Identify which cell holds the provided text, then report its (X, Y) central coordinate. 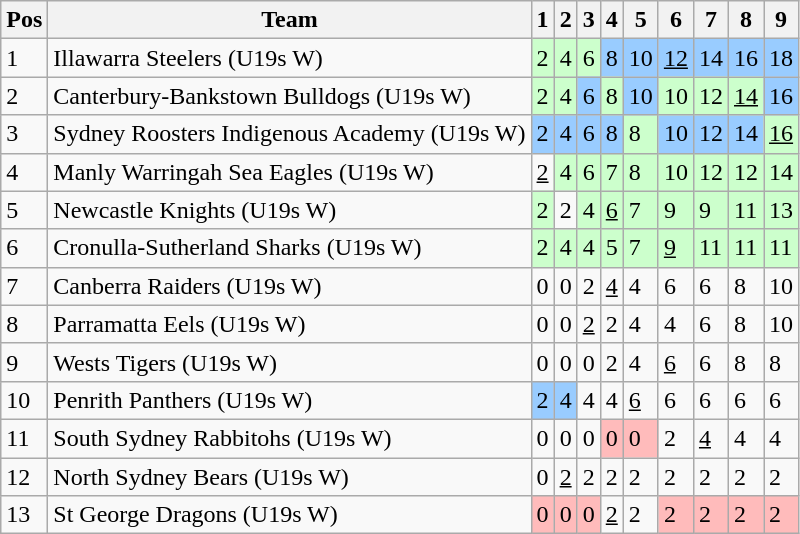
Canberra Raiders (U19s W) (290, 286)
18 (782, 58)
Manly Warringah Sea Eagles (U19s W) (290, 172)
Cronulla-Sutherland Sharks (U19s W) (290, 248)
Newcastle Knights (U19s W) (290, 210)
Canterbury-Bankstown Bulldogs (U19s W) (290, 96)
North Sydney Bears (U19s W) (290, 477)
South Sydney Rabbitohs (U19s W) (290, 438)
Parramatta Eels (U19s W) (290, 324)
Pos (24, 20)
Illawarra Steelers (U19s W) (290, 58)
St George Dragons (U19s W) (290, 515)
Team (290, 20)
Penrith Panthers (U19s W) (290, 400)
Wests Tigers (U19s W) (290, 362)
Sydney Roosters Indigenous Academy (U19s W) (290, 134)
